From the cell containing the given text, extract its center point as [X, Y] coordinate. 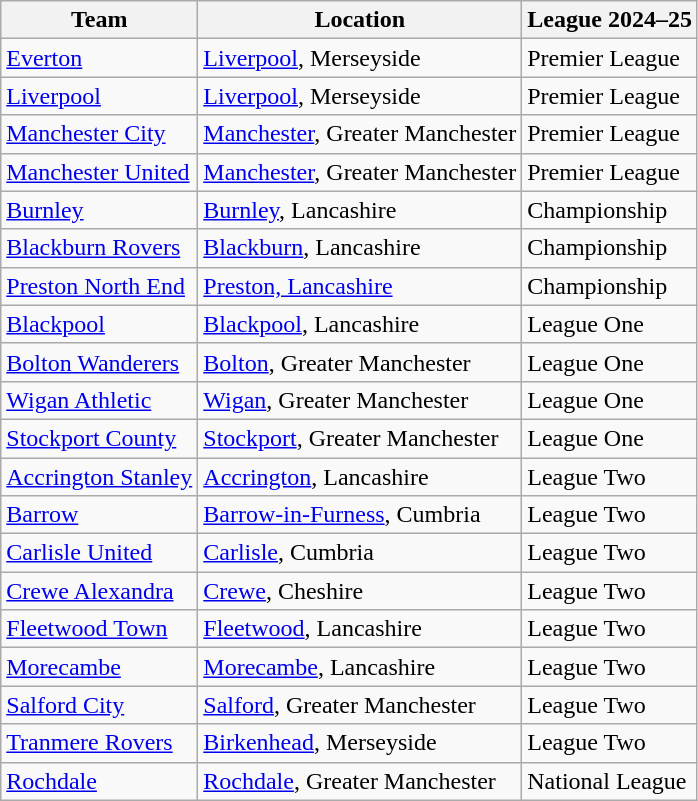
Accrington, Lancashire [360, 477]
Everton [100, 58]
Blackburn, Lancashire [360, 248]
Barrow [100, 515]
Salford, Greater Manchester [360, 705]
Crewe, Cheshire [360, 591]
Blackpool, Lancashire [360, 324]
Team [100, 20]
Manchester United [100, 172]
Rochdale, Greater Manchester [360, 781]
Carlisle United [100, 553]
Bolton, Greater Manchester [360, 362]
Fleetwood, Lancashire [360, 629]
Rochdale [100, 781]
Birkenhead, Merseyside [360, 743]
Barrow-in-Furness, Cumbria [360, 515]
Wigan Athletic [100, 400]
Bolton Wanderers [100, 362]
Tranmere Rovers [100, 743]
Blackburn Rovers [100, 248]
Location [360, 20]
Salford City [100, 705]
Wigan, Greater Manchester [360, 400]
Morecambe [100, 667]
League 2024–25 [610, 20]
Fleetwood Town [100, 629]
Stockport County [100, 438]
National League [610, 781]
Manchester City [100, 134]
Carlisle, Cumbria [360, 553]
Accrington Stanley [100, 477]
Burnley, Lancashire [360, 210]
Burnley [100, 210]
Morecambe, Lancashire [360, 667]
Preston, Lancashire [360, 286]
Liverpool [100, 96]
Crewe Alexandra [100, 591]
Preston North End [100, 286]
Blackpool [100, 324]
Stockport, Greater Manchester [360, 438]
